Extract the (X, Y) coordinate from the center of the cell holding the provided text.  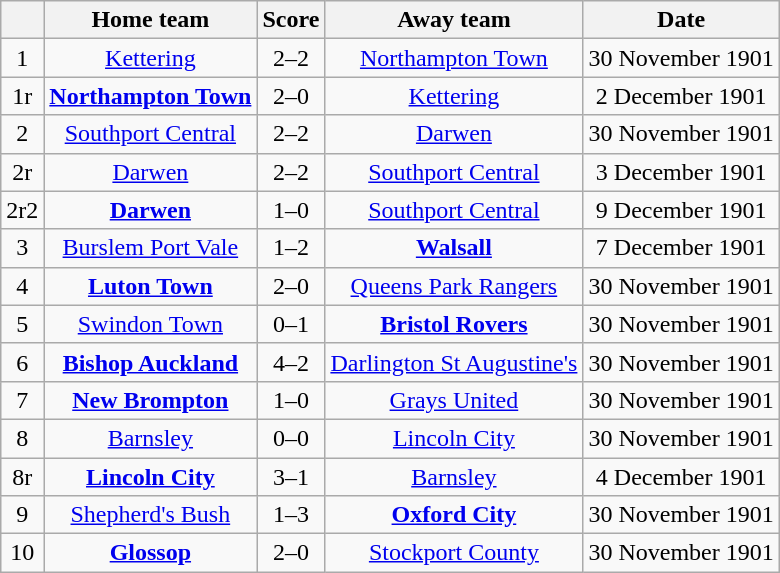
Away team (454, 20)
Queens Park Rangers (454, 286)
3 (22, 248)
2 (22, 134)
2r2 (22, 210)
8 (22, 438)
Burslem Port Vale (150, 248)
1 (22, 58)
3–1 (291, 477)
10 (22, 553)
9 December 1901 (681, 210)
Stockport County (454, 553)
0–1 (291, 324)
Home team (150, 20)
9 (22, 515)
2r (22, 172)
Swindon Town (150, 324)
0–0 (291, 438)
7 December 1901 (681, 248)
1–2 (291, 248)
3 December 1901 (681, 172)
Darlington St Augustine's (454, 362)
Grays United (454, 400)
4 (22, 286)
2 December 1901 (681, 96)
6 (22, 362)
Walsall (454, 248)
Bristol Rovers (454, 324)
Score (291, 20)
1r (22, 96)
1–3 (291, 515)
Bishop Auckland (150, 362)
8r (22, 477)
Oxford City (454, 515)
Luton Town (150, 286)
Shepherd's Bush (150, 515)
7 (22, 400)
New Brompton (150, 400)
5 (22, 324)
4–2 (291, 362)
4 December 1901 (681, 477)
Date (681, 20)
Glossop (150, 553)
